Capture the cell that displays the provided text and extract its [x, y] central coordinate. 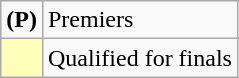
Qualified for finals [140, 58]
(P) [22, 20]
Premiers [140, 20]
